Pinpoint the cell where the given text exists, returning its (X, Y) midpoint coordinate. 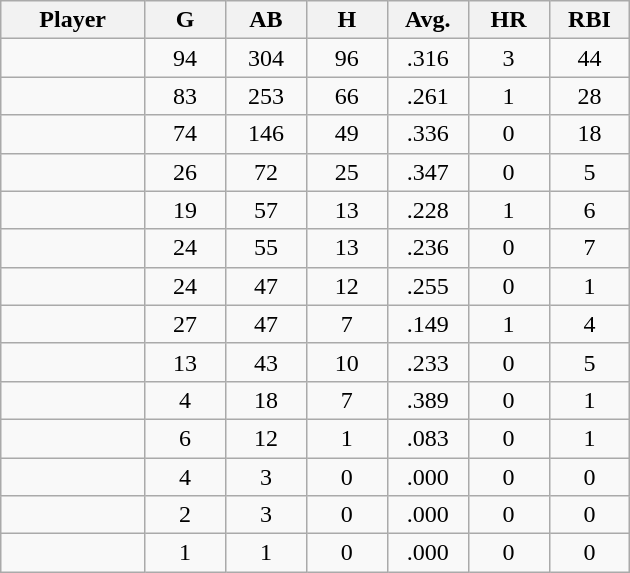
.083 (428, 438)
66 (346, 96)
55 (266, 248)
.255 (428, 286)
.233 (428, 362)
253 (266, 96)
83 (186, 96)
.347 (428, 172)
25 (346, 172)
49 (346, 134)
146 (266, 134)
.236 (428, 248)
RBI (590, 20)
57 (266, 210)
.149 (428, 324)
96 (346, 58)
H (346, 20)
27 (186, 324)
.261 (428, 96)
.228 (428, 210)
44 (590, 58)
AB (266, 20)
2 (186, 515)
304 (266, 58)
HR (508, 20)
G (186, 20)
Player (73, 20)
19 (186, 210)
Avg. (428, 20)
94 (186, 58)
72 (266, 172)
26 (186, 172)
10 (346, 362)
43 (266, 362)
28 (590, 96)
.336 (428, 134)
.389 (428, 400)
74 (186, 134)
.316 (428, 58)
